Return [X, Y] of the center of cell containing provided text 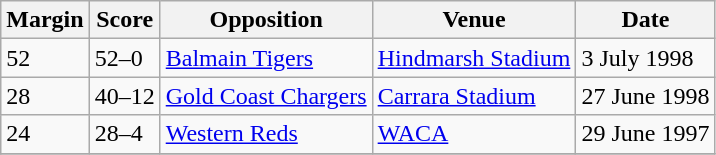
29 June 1997 [646, 134]
40–12 [124, 96]
27 June 1998 [646, 96]
52–0 [124, 58]
28–4 [124, 134]
Date [646, 20]
Western Reds [266, 134]
24 [45, 134]
Score [124, 20]
Carrara Stadium [474, 96]
28 [45, 96]
52 [45, 58]
Gold Coast Chargers [266, 96]
3 July 1998 [646, 58]
WACA [474, 134]
Balmain Tigers [266, 58]
Margin [45, 20]
Hindmarsh Stadium [474, 58]
Opposition [266, 20]
Venue [474, 20]
